Determine the (x, y) coordinate at the center of the cell enclosing the given text.  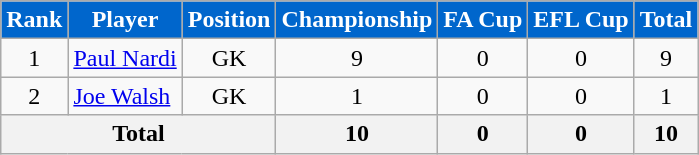
Championship (357, 20)
Paul Nardi (125, 58)
FA Cup (483, 20)
Joe Walsh (125, 96)
2 (34, 96)
Rank (34, 20)
Position (229, 20)
Player (125, 20)
EFL Cup (581, 20)
